Capture the cell that displays the provided text and extract its (X, Y) central coordinate. 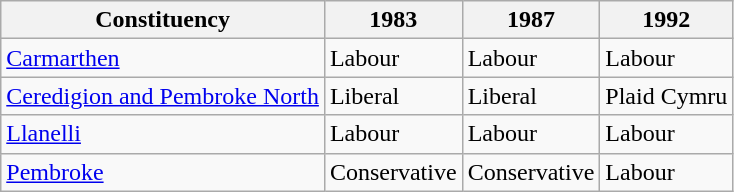
1987 (531, 20)
Plaid Cymru (666, 96)
1983 (393, 20)
Llanelli (163, 134)
Ceredigion and Pembroke North (163, 96)
Constituency (163, 20)
1992 (666, 20)
Carmarthen (163, 58)
Pembroke (163, 172)
